Search for the cell housing the specified text and yield its [X, Y] center coordinate. 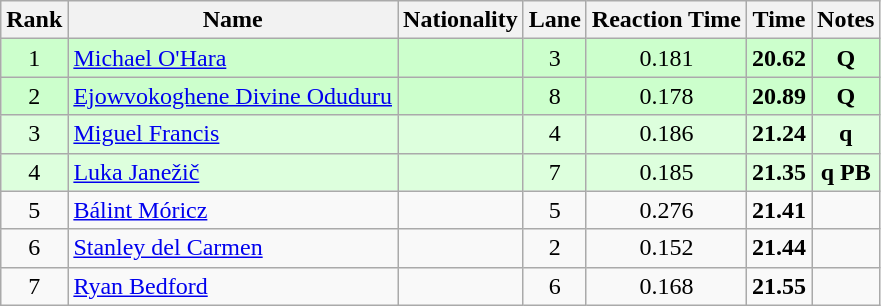
0.276 [666, 210]
Ryan Bedford [233, 286]
20.89 [780, 96]
Miguel Francis [233, 134]
Notes [846, 20]
Nationality [461, 20]
Name [233, 20]
0.178 [666, 96]
q PB [846, 172]
21.41 [780, 210]
Rank [34, 20]
21.24 [780, 134]
20.62 [780, 58]
8 [554, 96]
Michael O'Hara [233, 58]
Bálint Móricz [233, 210]
Time [780, 20]
Lane [554, 20]
0.186 [666, 134]
q [846, 134]
Ejowvokoghene Divine Oduduru [233, 96]
Reaction Time [666, 20]
21.55 [780, 286]
Luka Janežič [233, 172]
0.185 [666, 172]
1 [34, 58]
0.152 [666, 248]
0.168 [666, 286]
Stanley del Carmen [233, 248]
0.181 [666, 58]
21.44 [780, 248]
21.35 [780, 172]
